Return (X, Y) of the center of cell containing provided text 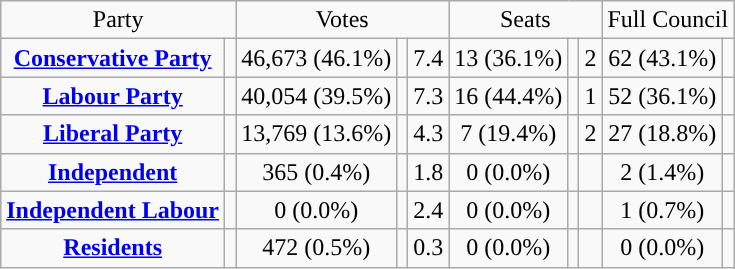
365 (0.4%) (316, 172)
46,673 (46.1%) (316, 58)
1.8 (428, 172)
4.3 (428, 134)
472 (0.5%) (316, 248)
27 (18.8%) (662, 134)
7 (19.4%) (508, 134)
Party (118, 20)
Liberal Party (113, 134)
16 (44.4%) (508, 96)
40,054 (39.5%) (316, 96)
Votes (342, 20)
2 (1.4%) (662, 172)
Seats (526, 20)
Residents (113, 248)
1 (0.7%) (662, 210)
7.3 (428, 96)
13,769 (13.6%) (316, 134)
Independent (113, 172)
2.4 (428, 210)
1 (590, 96)
0.3 (428, 248)
52 (36.1%) (662, 96)
Labour Party (113, 96)
7.4 (428, 58)
Conservative Party (113, 58)
Full Council (668, 20)
62 (43.1%) (662, 58)
Independent Labour (113, 210)
13 (36.1%) (508, 58)
